For the text-containing cell, return its midpoint in (x, y) coordinate format. 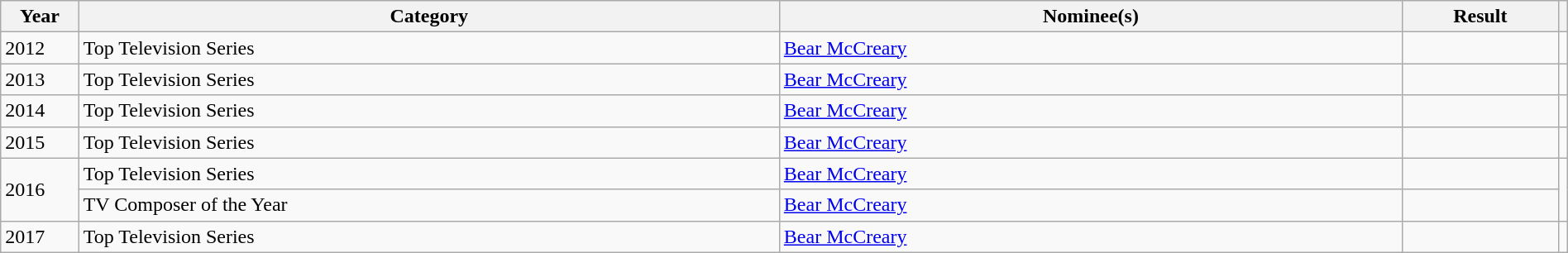
2013 (40, 79)
Year (40, 17)
2012 (40, 48)
2015 (40, 142)
TV Composer of the Year (428, 205)
2017 (40, 236)
Result (1480, 17)
2016 (40, 189)
2014 (40, 111)
Nominee(s) (1090, 17)
Category (428, 17)
